Return the [X, Y] coordinate for the center point of the cell that contains the specified text.  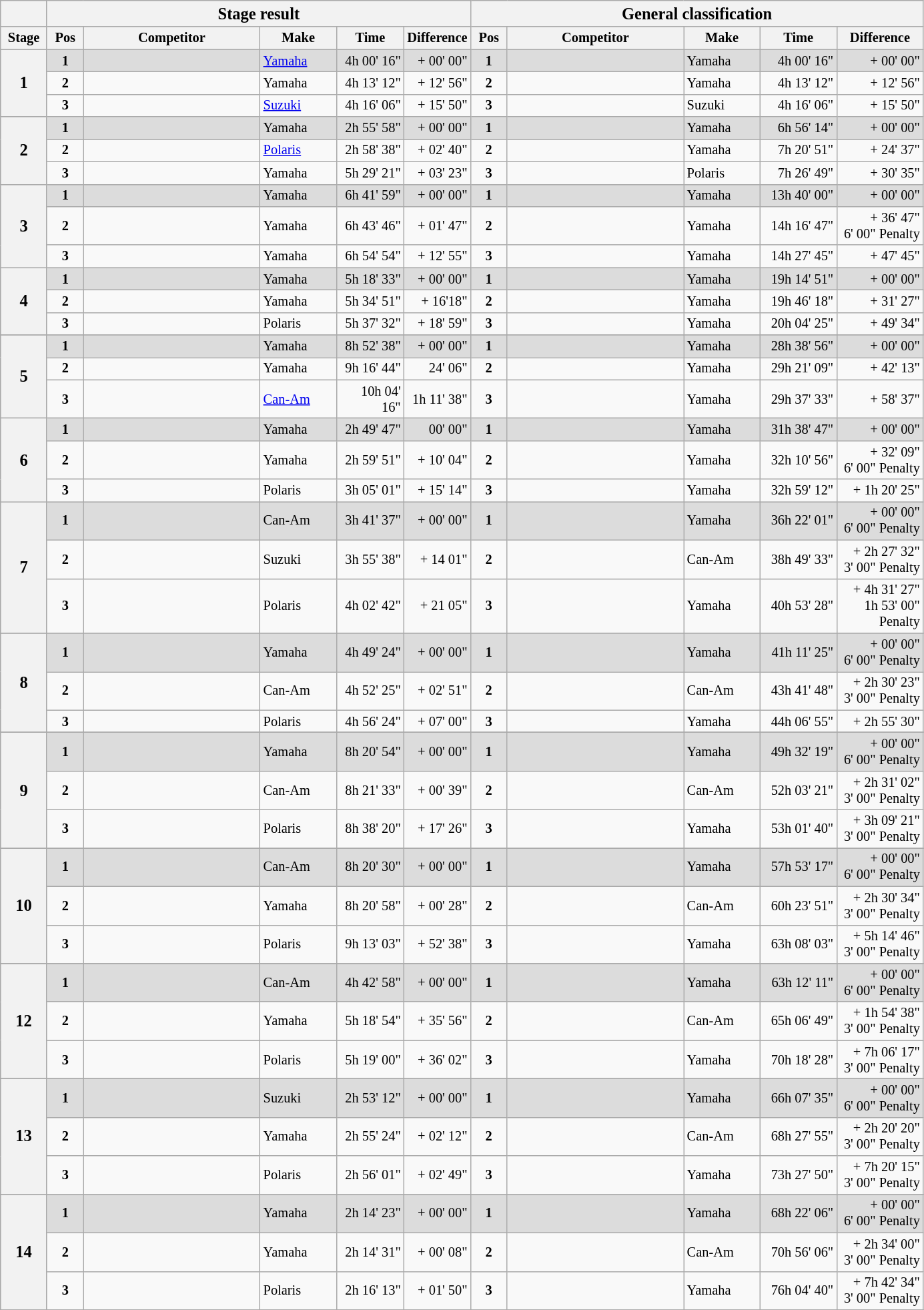
+ 35' 56" [438, 1021]
2h 58' 38" [370, 150]
32h 10' 56" [798, 460]
4h 02' 42" [370, 606]
5h 37' 32" [370, 324]
+ 52' 38" [438, 944]
5 [24, 376]
+ 12' 55" [438, 256]
9 [24, 790]
41h 11' 25" [798, 652]
4h 52' 25" [370, 691]
68h 27' 55" [798, 1136]
9h 13' 03" [370, 944]
00' 00" [438, 429]
19h 46' 18" [798, 301]
8h 21' 33" [370, 790]
6 [24, 459]
24' 06" [438, 368]
4h 49' 24" [370, 652]
8h 52' 38" [370, 346]
5h 18' 54" [370, 1021]
+ 7h 06' 17"3' 00" Penalty [880, 1060]
68h 22' 06" [798, 1213]
57h 53' 17" [798, 867]
4h 42' 58" [370, 982]
+ 4h 31' 27" 1h 53' 00" Penalty [880, 606]
+ 2h 34' 00"3' 00" Penalty [880, 1252]
+ 17' 26" [438, 829]
8h 20' 54" [370, 751]
5h 29' 21" [370, 173]
+ 07' 00" [438, 721]
10h 04' 16" [370, 399]
+ 31' 27" [880, 301]
+ 24' 37" [880, 150]
7h 26' 49" [798, 173]
13 [24, 1136]
+ 32' 09"6' 00" Penalty [880, 460]
14h 16' 47" [798, 226]
66h 07' 35" [798, 1098]
Stage [24, 38]
+ 15' 14" [438, 490]
+ 47' 45" [880, 256]
+ 03' 23" [438, 173]
+ 2h 27' 32" 3' 00" Penalty [880, 559]
65h 06' 49" [798, 1021]
+ 2h 30' 34"3' 00" Penalty [880, 906]
General classification [697, 13]
19h 14' 51" [798, 279]
+ 2h 55' 30" [880, 721]
70h 18' 28" [798, 1060]
52h 03' 21" [798, 790]
5h 34' 51" [370, 301]
63h 12' 11" [798, 982]
32h 59' 12" [798, 490]
6h 41' 59" [370, 196]
+ 1h 54' 38"3' 00" Penalty [880, 1021]
+ 18' 59" [438, 324]
+ 2h 31' 02"3' 00" Penalty [880, 790]
4 [24, 302]
+ 02' 51" [438, 691]
10 [24, 905]
53h 01' 40" [798, 829]
14h 27' 45" [798, 256]
+ 1h 20' 25" [880, 490]
6h 43' 46" [370, 226]
+ 7h 42' 34"3' 00" Penalty [880, 1291]
+ 00' 39" [438, 790]
+ 5h 14' 46"3' 00" Penalty [880, 944]
9h 16' 44" [370, 368]
29h 21' 09" [798, 368]
2h 14' 31" [370, 1252]
2h 14' 23" [370, 1213]
1h 11' 38" [438, 399]
36h 22' 01" [798, 521]
5h 18' 33" [370, 279]
+ 42' 13" [880, 368]
+ 14 01" [438, 559]
8h 20' 30" [370, 867]
38h 49' 33" [798, 559]
+ 21 05" [438, 606]
+ 01' 50" [438, 1291]
8h 20' 58" [370, 906]
2h 49' 47" [370, 429]
73h 27' 50" [798, 1175]
4h 56' 24" [370, 721]
+ 7h 20' 15"3' 00" Penalty [880, 1175]
+ 02' 40" [438, 150]
3h 41' 37" [370, 521]
+ 2h 20' 20"3' 00" Penalty [880, 1136]
+ 00' 28" [438, 906]
6h 54' 54" [370, 256]
6h 56' 14" [798, 128]
14 [24, 1252]
Stage result [259, 13]
43h 41' 48" [798, 691]
+ 00' 00" 6' 00" Penalty [880, 652]
3h 05' 01" [370, 490]
60h 23' 51" [798, 906]
3h 55' 38" [370, 559]
2h 56' 01" [370, 1175]
+ 00' 08" [438, 1252]
+ 16'18" [438, 301]
13h 40' 00" [798, 196]
7h 20' 51" [798, 150]
+ 49' 34" [880, 324]
63h 08' 03" [798, 944]
44h 06' 55" [798, 721]
12 [24, 1021]
+ 01' 47" [438, 226]
49h 32' 19" [798, 751]
7 [24, 567]
2h 59' 51" [370, 460]
+ 58' 37" [880, 399]
31h 38' 47" [798, 429]
76h 04' 40" [798, 1291]
2h 55' 58" [370, 128]
+ 36' 47"6' 00" Penalty [880, 226]
29h 37' 33" [798, 399]
8h 38' 20" [370, 829]
20h 04' 25" [798, 324]
70h 56' 06" [798, 1252]
+ 30' 35" [880, 173]
5h 19' 00" [370, 1060]
2h 16' 13" [370, 1291]
+ 02' 12" [438, 1136]
40h 53' 28" [798, 606]
2h 55' 24" [370, 1136]
8 [24, 682]
2h 53' 12" [370, 1098]
+ 02' 49" [438, 1175]
+ 36' 02" [438, 1060]
28h 38' 56" [798, 346]
+ 3h 09' 21"3' 00" Penalty [880, 829]
+ 10' 04" [438, 460]
+ 2h 30' 23" 3' 00" Penalty [880, 691]
